Return (x, y) of the center of cell containing provided text 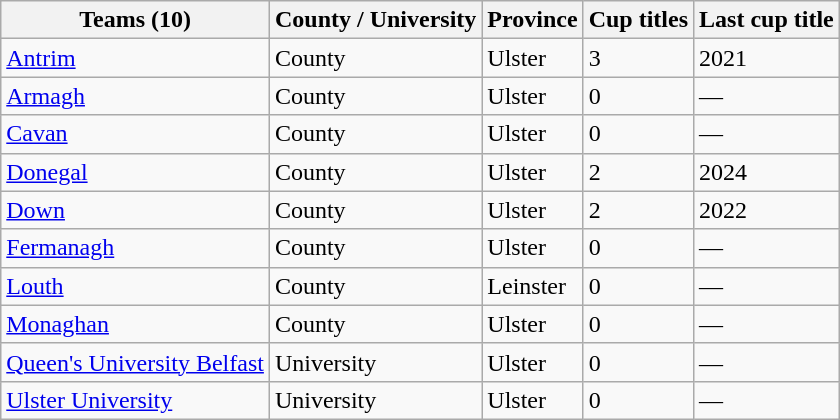
Armagh (136, 96)
Donegal (136, 172)
Ulster University (136, 400)
2022 (767, 210)
Cavan (136, 134)
2021 (767, 58)
Leinster (532, 286)
Teams (10) (136, 20)
Down (136, 210)
Queen's University Belfast (136, 362)
County / University (375, 20)
Province (532, 20)
Antrim (136, 58)
Monaghan (136, 324)
Louth (136, 286)
2024 (767, 172)
3 (638, 58)
Fermanagh (136, 248)
Last cup title (767, 20)
Cup titles (638, 20)
